Locate the cell with the specified text and output its (X, Y) center coordinate. 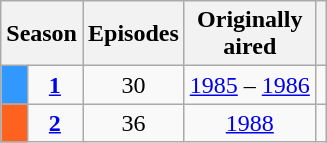
1988 (250, 123)
Episodes (133, 34)
36 (133, 123)
30 (133, 85)
2 (54, 123)
1 (54, 85)
Originallyaired (250, 34)
1985 – 1986 (250, 85)
Season (42, 34)
